Scan for the cell matching the given text and deliver its (x, y) coordinate at center. 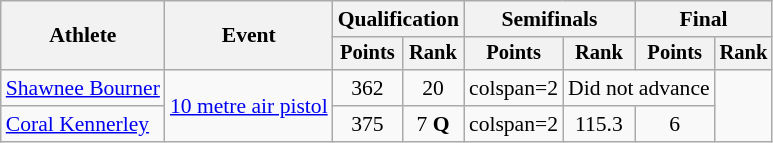
Athlete (83, 36)
10 metre air pistol (249, 106)
Did not advance (639, 88)
6 (675, 124)
362 (368, 88)
20 (433, 88)
115.3 (599, 124)
Qualification (398, 19)
375 (368, 124)
Coral Kennerley (83, 124)
Event (249, 36)
Final (704, 19)
7 Q (433, 124)
Shawnee Bourner (83, 88)
Semifinals (550, 19)
